Detect which cell encompasses the target text, then output its (x, y) center coordinate. 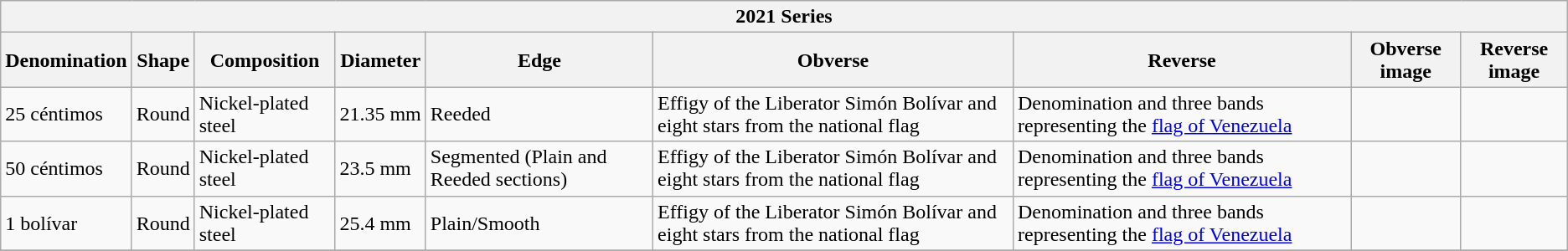
Edge (539, 60)
50 céntimos (66, 169)
25 céntimos (66, 114)
Shape (162, 60)
Diameter (380, 60)
2021 Series (784, 17)
25.4 mm (380, 223)
Reverse image (1514, 60)
Reverse (1181, 60)
23.5 mm (380, 169)
Composition (265, 60)
Plain/Smooth (539, 223)
Segmented (Plain and Reeded sections) (539, 169)
Reeded (539, 114)
Denomination (66, 60)
Obverse (833, 60)
Obverse image (1406, 60)
1 bolívar (66, 223)
21.35 mm (380, 114)
